Identify which cell holds the provided text, then report its (x, y) central coordinate. 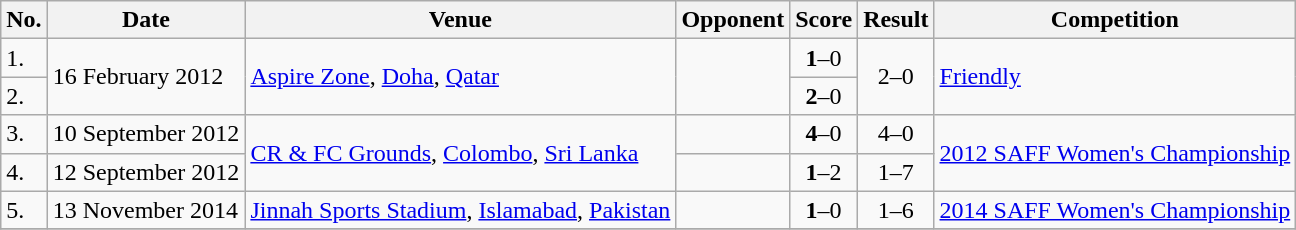
1–7 (896, 172)
Friendly (1115, 77)
5. (24, 210)
12 September 2012 (146, 172)
Score (824, 20)
1–6 (896, 210)
Jinnah Sports Stadium, Islamabad, Pakistan (460, 210)
Aspire Zone, Doha, Qatar (460, 77)
2012 SAFF Women's Championship (1115, 153)
10 September 2012 (146, 134)
2014 SAFF Women's Championship (1115, 210)
Competition (1115, 20)
13 November 2014 (146, 210)
1–2 (824, 172)
Result (896, 20)
No. (24, 20)
3. (24, 134)
Opponent (733, 20)
CR & FC Grounds, Colombo, Sri Lanka (460, 153)
1. (24, 58)
16 February 2012 (146, 77)
4. (24, 172)
2. (24, 96)
Date (146, 20)
Venue (460, 20)
